Locate the cell with the specified text and output its [X, Y] center coordinate. 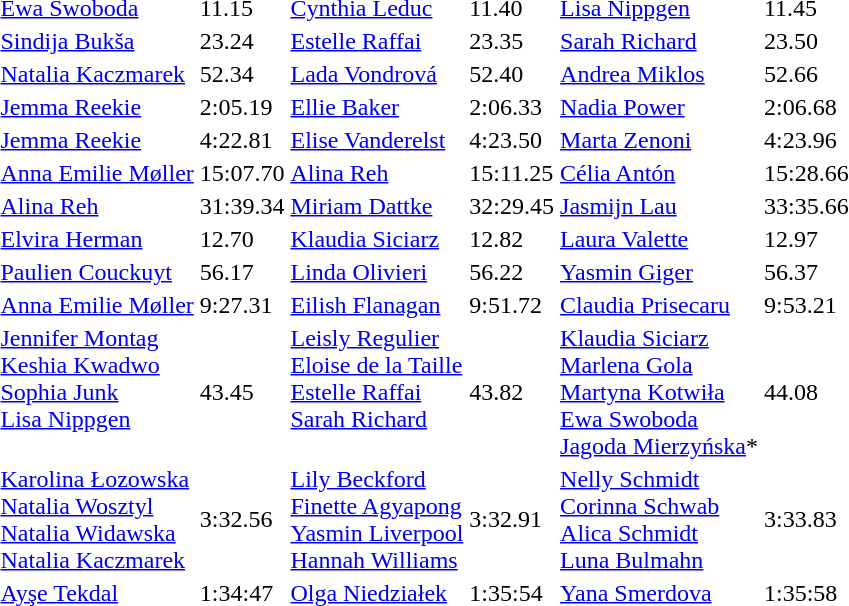
12.70 [242, 239]
52.34 [242, 74]
3:32.56 [242, 520]
Andrea Miklos [660, 74]
Eilish Flanagan [377, 305]
Ellie Baker [377, 107]
12.82 [512, 239]
Klaudia SiciarzMarlena GolaMartyna KotwiłaEwa SwobodaJagoda Mierzyńska* [660, 392]
56.17 [242, 272]
Nelly SchmidtCorinna SchwabAlica SchmidtLuna Bulmahn [660, 520]
Miriam Dattke [377, 206]
56.22 [512, 272]
Lily BeckfordFinette AgyapongYasmin LiverpoolHannah Williams [377, 520]
23.24 [242, 41]
3:32.91 [512, 520]
Elise Vanderelst [377, 140]
Nadia Power [660, 107]
32:29.45 [512, 206]
Jasmijn Lau [660, 206]
Claudia Prisecaru [660, 305]
15:07.70 [242, 173]
Linda Olivieri [377, 272]
Estelle Raffai [377, 41]
Leisly RegulierEloise de la TailleEstelle RaffaiSarah Richard [377, 392]
Marta Zenoni [660, 140]
2:06.33 [512, 107]
2:05.19 [242, 107]
Sarah Richard [660, 41]
Célia Antón [660, 173]
Lada Vondrová [377, 74]
31:39.34 [242, 206]
52.40 [512, 74]
Klaudia Siciarz [377, 239]
Laura Valette [660, 239]
Alina Reh [377, 173]
4:23.50 [512, 140]
4:22.81 [242, 140]
9:27.31 [242, 305]
43.45 [242, 392]
Yasmin Giger [660, 272]
9:51.72 [512, 305]
43.82 [512, 392]
15:11.25 [512, 173]
23.35 [512, 41]
